Return the [X, Y] coordinate for the center point of the cell that contains the specified text.  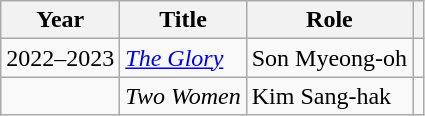
Two Women [183, 96]
The Glory [183, 58]
Son Myeong-oh [329, 58]
Year [60, 20]
2022–2023 [60, 58]
Role [329, 20]
Title [183, 20]
Kim Sang-hak [329, 96]
